Locate the cell with the specified text and output its (X, Y) center coordinate. 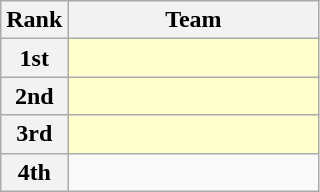
4th (34, 172)
2nd (34, 96)
Rank (34, 20)
3rd (34, 134)
1st (34, 58)
Team (194, 20)
